Identify which cell holds the provided text, then report its [x, y] central coordinate. 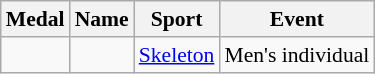
Skeleton [177, 55]
Men's individual [296, 55]
Name [102, 19]
Medal [36, 19]
Sport [177, 19]
Event [296, 19]
